Find where the given text appears and provide that cell's center as [x, y] coordinate. 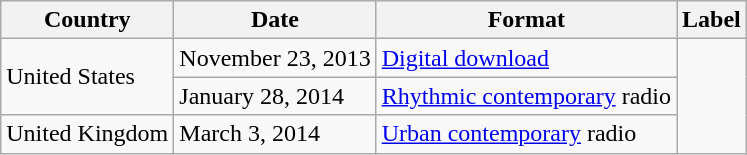
March 3, 2014 [275, 134]
United States [88, 77]
Date [275, 20]
November 23, 2013 [275, 58]
Digital download [526, 58]
Country [88, 20]
Rhythmic contemporary radio [526, 96]
Label [711, 20]
United Kingdom [88, 134]
Urban contemporary radio [526, 134]
Format [526, 20]
January 28, 2014 [275, 96]
